Extract the [x, y] coordinate from the center of the cell holding the provided text.  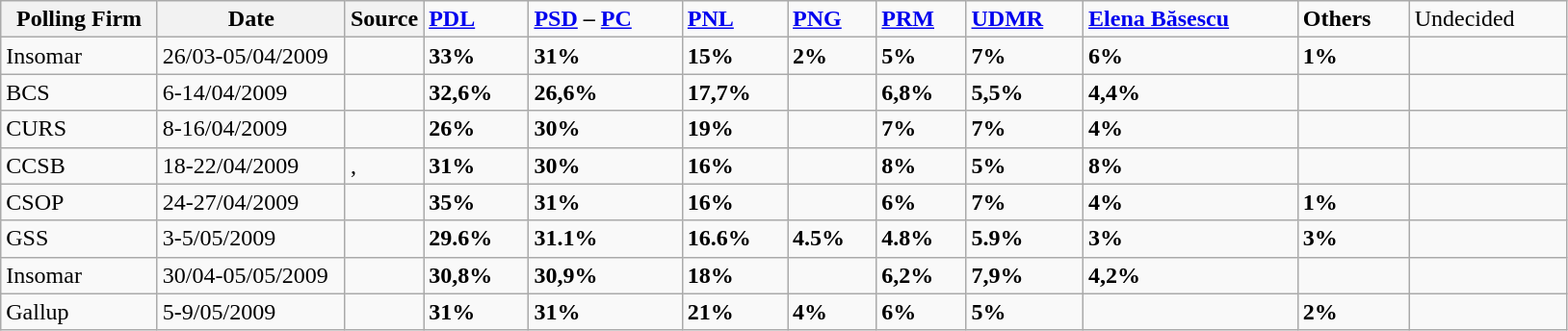
5.9% [1025, 239]
19% [734, 129]
Source [383, 19]
Undecided [1487, 19]
CSOP [79, 202]
8-16/04/2009 [250, 129]
17,7% [734, 92]
CCSB [79, 165]
4.5% [832, 239]
PNL [734, 19]
3-5/05/2009 [250, 239]
26/03-05/04/2009 [250, 56]
, [383, 165]
6,2% [921, 275]
CURS [79, 129]
18% [734, 275]
4,2% [1190, 275]
33% [476, 56]
30,9% [605, 275]
24-27/04/2009 [250, 202]
PSD – PC [605, 19]
Elena Băsescu [1190, 19]
4,4% [1190, 92]
4.8% [921, 239]
29.6% [476, 239]
PDL [476, 19]
31.1% [605, 239]
26,6% [605, 92]
Gallup [79, 312]
6-14/04/2009 [250, 92]
6,8% [921, 92]
UDMR [1025, 19]
Others [1353, 19]
GSS [79, 239]
26% [476, 129]
5,5% [1025, 92]
5-9/05/2009 [250, 312]
Polling Firm [79, 19]
18-22/04/2009 [250, 165]
21% [734, 312]
PRM [921, 19]
30,8% [476, 275]
32,6% [476, 92]
PNG [832, 19]
7,9% [1025, 275]
15% [734, 56]
35% [476, 202]
30/04-05/05/2009 [250, 275]
Date [250, 19]
BCS [79, 92]
16.6% [734, 239]
